Capture the cell that displays the provided text and extract its (x, y) central coordinate. 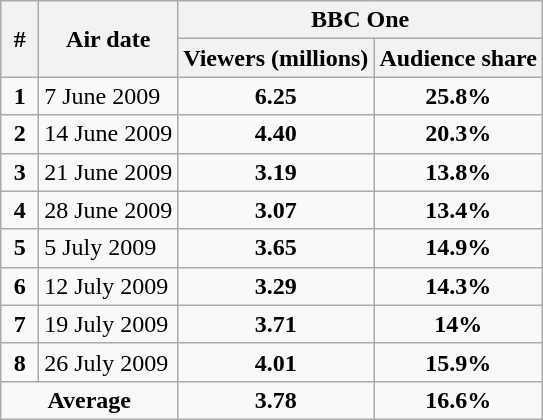
Air date (108, 39)
14% (458, 324)
3.29 (276, 286)
6.25 (276, 96)
8 (20, 362)
Viewers (millions) (276, 58)
13.4% (458, 210)
28 June 2009 (108, 210)
15.9% (458, 362)
Audience share (458, 58)
2 (20, 134)
14.9% (458, 248)
3.78 (276, 400)
4.40 (276, 134)
# (20, 39)
1 (20, 96)
6 (20, 286)
4.01 (276, 362)
Average (90, 400)
12 July 2009 (108, 286)
3.65 (276, 248)
5 July 2009 (108, 248)
7 June 2009 (108, 96)
21 June 2009 (108, 172)
3 (20, 172)
4 (20, 210)
3.71 (276, 324)
5 (20, 248)
26 July 2009 (108, 362)
14 June 2009 (108, 134)
BBC One (360, 20)
19 July 2009 (108, 324)
13.8% (458, 172)
20.3% (458, 134)
16.6% (458, 400)
25.8% (458, 96)
14.3% (458, 286)
7 (20, 324)
3.19 (276, 172)
3.07 (276, 210)
